Provide the [x, y] coordinate of the cell's center where the given text is located.  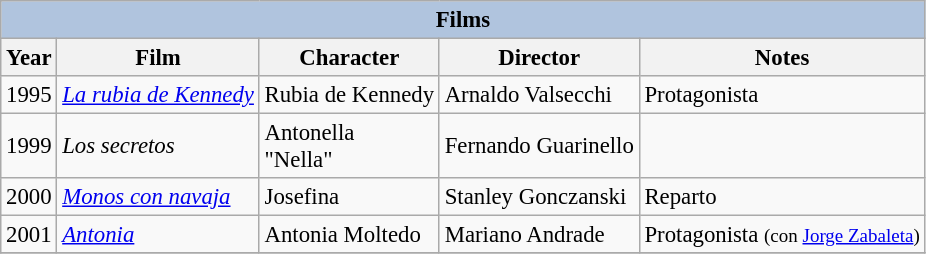
Protagonista (con Jorge Zabaleta) [782, 235]
La rubia de Kennedy [158, 95]
Antonella"Nella" [349, 146]
Antonia [158, 235]
1999 [29, 146]
Year [29, 58]
Notes [782, 58]
Josefina [349, 197]
Films [463, 20]
Monos con navaja [158, 197]
Fernando Guarinello [539, 146]
Film [158, 58]
Character [349, 58]
Director [539, 58]
2001 [29, 235]
Stanley Gonczanski [539, 197]
1995 [29, 95]
Reparto [782, 197]
Protagonista [782, 95]
2000 [29, 197]
Rubia de Kennedy [349, 95]
Los secretos [158, 146]
Mariano Andrade [539, 235]
Arnaldo Valsecchi [539, 95]
Antonia Moltedo [349, 235]
